Extract the (x, y) coordinate from the center of the cell holding the provided text.  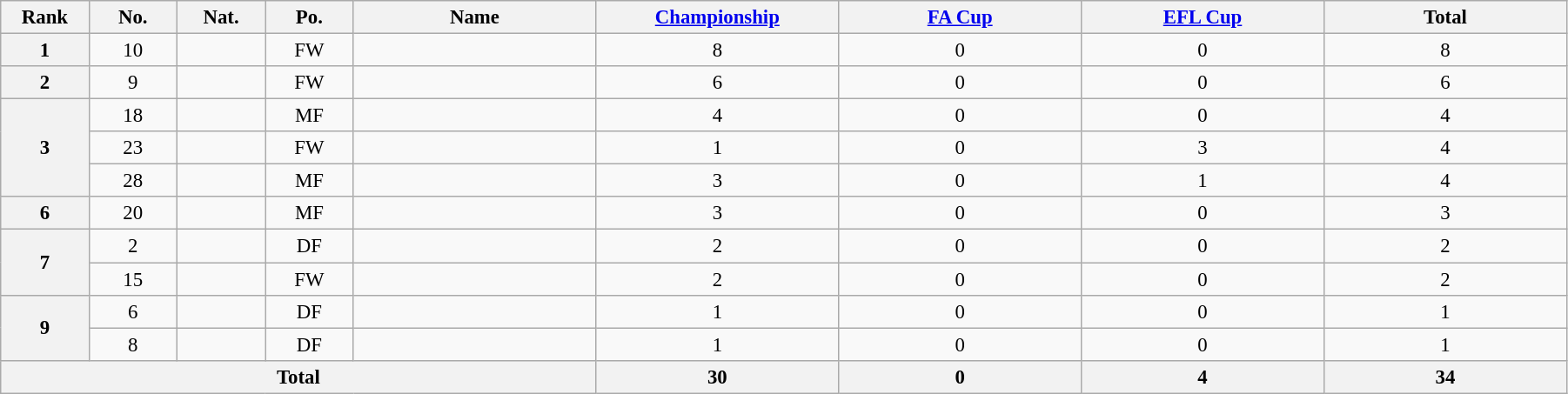
Championship (717, 17)
FA Cup (961, 17)
23 (132, 148)
18 (132, 116)
20 (132, 213)
34 (1444, 377)
30 (717, 377)
15 (132, 279)
Nat. (221, 17)
7 (45, 263)
28 (132, 181)
Po. (310, 17)
No. (132, 17)
Name (475, 17)
10 (132, 50)
EFL Cup (1203, 17)
Rank (45, 17)
